Identify which cell holds the provided text, then report its [x, y] central coordinate. 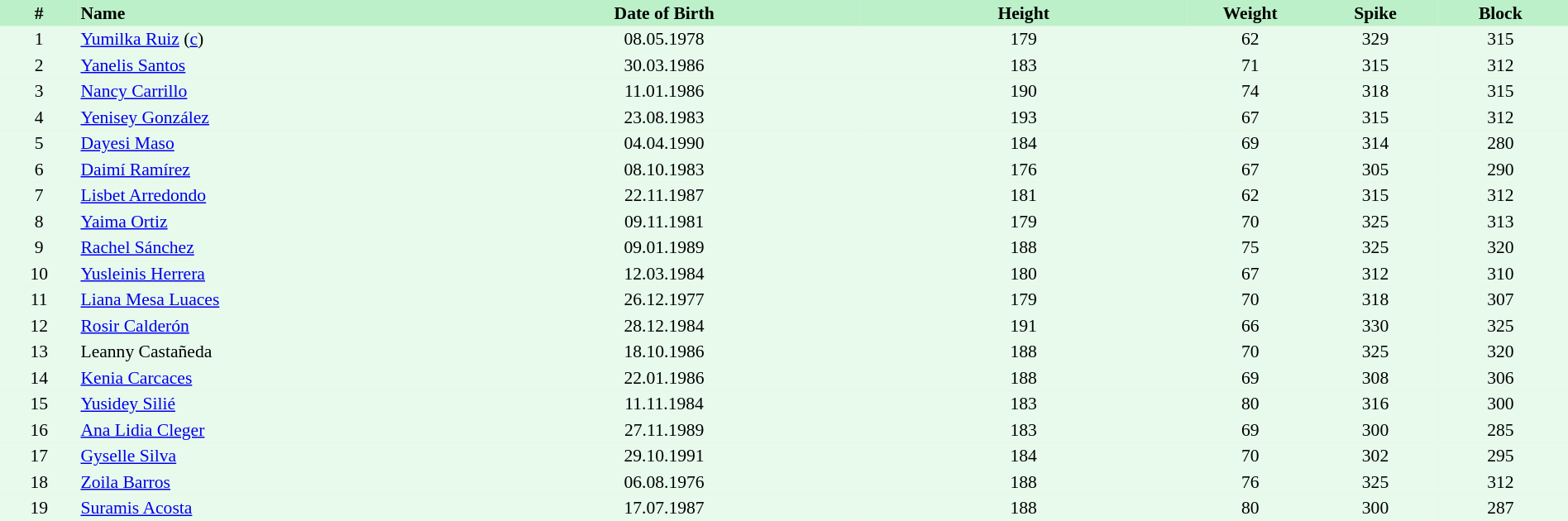
191 [1024, 326]
26.12.1977 [664, 299]
06.08.1976 [664, 482]
Dayesi Maso [273, 144]
28.12.1984 [664, 326]
176 [1024, 170]
Rosir Calderón [273, 326]
287 [1500, 508]
Yanelis Santos [273, 65]
8 [39, 222]
18.10.1986 [664, 352]
5 [39, 144]
314 [1374, 144]
Daimí Ramírez [273, 170]
Lisbet Arredondo [273, 195]
9 [39, 248]
27.11.1989 [664, 430]
3 [39, 91]
08.05.1978 [664, 40]
6 [39, 170]
Nancy Carrillo [273, 91]
285 [1500, 430]
Rachel Sánchez [273, 248]
Spike [1374, 13]
Yaima Ortiz [273, 222]
330 [1374, 326]
11 [39, 299]
Yusidey Silié [273, 404]
193 [1024, 117]
15 [39, 404]
316 [1374, 404]
181 [1024, 195]
180 [1024, 274]
75 [1250, 248]
22.11.1987 [664, 195]
308 [1374, 378]
09.01.1989 [664, 248]
306 [1500, 378]
7 [39, 195]
Kenia Carcaces [273, 378]
16 [39, 430]
18 [39, 482]
29.10.1991 [664, 456]
2 [39, 65]
11.11.1984 [664, 404]
19 [39, 508]
12.03.1984 [664, 274]
22.01.1986 [664, 378]
Zoila Barros [273, 482]
1 [39, 40]
66 [1250, 326]
74 [1250, 91]
Yenisey González [273, 117]
295 [1500, 456]
# [39, 13]
310 [1500, 274]
Date of Birth [664, 13]
302 [1374, 456]
12 [39, 326]
14 [39, 378]
17.07.1987 [664, 508]
4 [39, 117]
313 [1500, 222]
280 [1500, 144]
Block [1500, 13]
307 [1500, 299]
290 [1500, 170]
Leanny Castañeda [273, 352]
17 [39, 456]
Suramis Acosta [273, 508]
10 [39, 274]
09.11.1981 [664, 222]
Weight [1250, 13]
76 [1250, 482]
329 [1374, 40]
11.01.1986 [664, 91]
190 [1024, 91]
23.08.1983 [664, 117]
305 [1374, 170]
Liana Mesa Luaces [273, 299]
04.04.1990 [664, 144]
13 [39, 352]
71 [1250, 65]
08.10.1983 [664, 170]
Gyselle Silva [273, 456]
Yusleinis Herrera [273, 274]
30.03.1986 [664, 65]
Height [1024, 13]
Ana Lidia Cleger [273, 430]
Yumilka Ruiz (c) [273, 40]
Name [273, 13]
